Identify which cell holds the provided text, then report its (X, Y) central coordinate. 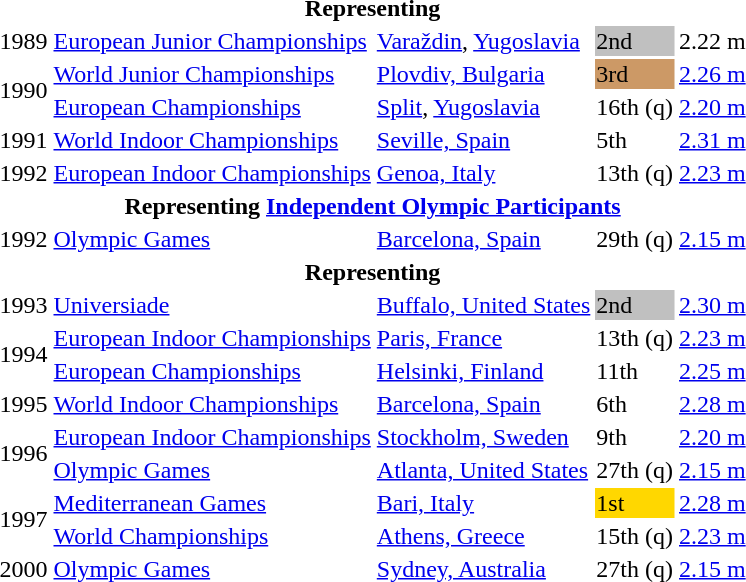
9th (635, 437)
Varaždin, Yugoslavia (484, 41)
Paris, France (484, 338)
Stockholm, Sweden (484, 437)
Buffalo, United States (484, 305)
6th (635, 404)
27th (q) (635, 470)
European Junior Championships (212, 41)
Bari, Italy (484, 503)
Helsinki, Finland (484, 371)
Split, Yugoslavia (484, 107)
29th (q) (635, 239)
World Championships (212, 536)
Seville, Spain (484, 140)
3rd (635, 74)
16th (q) (635, 107)
World Junior Championships (212, 74)
Plovdiv, Bulgaria (484, 74)
1st (635, 503)
Universiade (212, 305)
5th (635, 140)
Athens, Greece (484, 536)
Genoa, Italy (484, 173)
15th (q) (635, 536)
Mediterranean Games (212, 503)
Atlanta, United States (484, 470)
11th (635, 371)
